Find where the given text appears and provide that cell's center as (X, Y) coordinate. 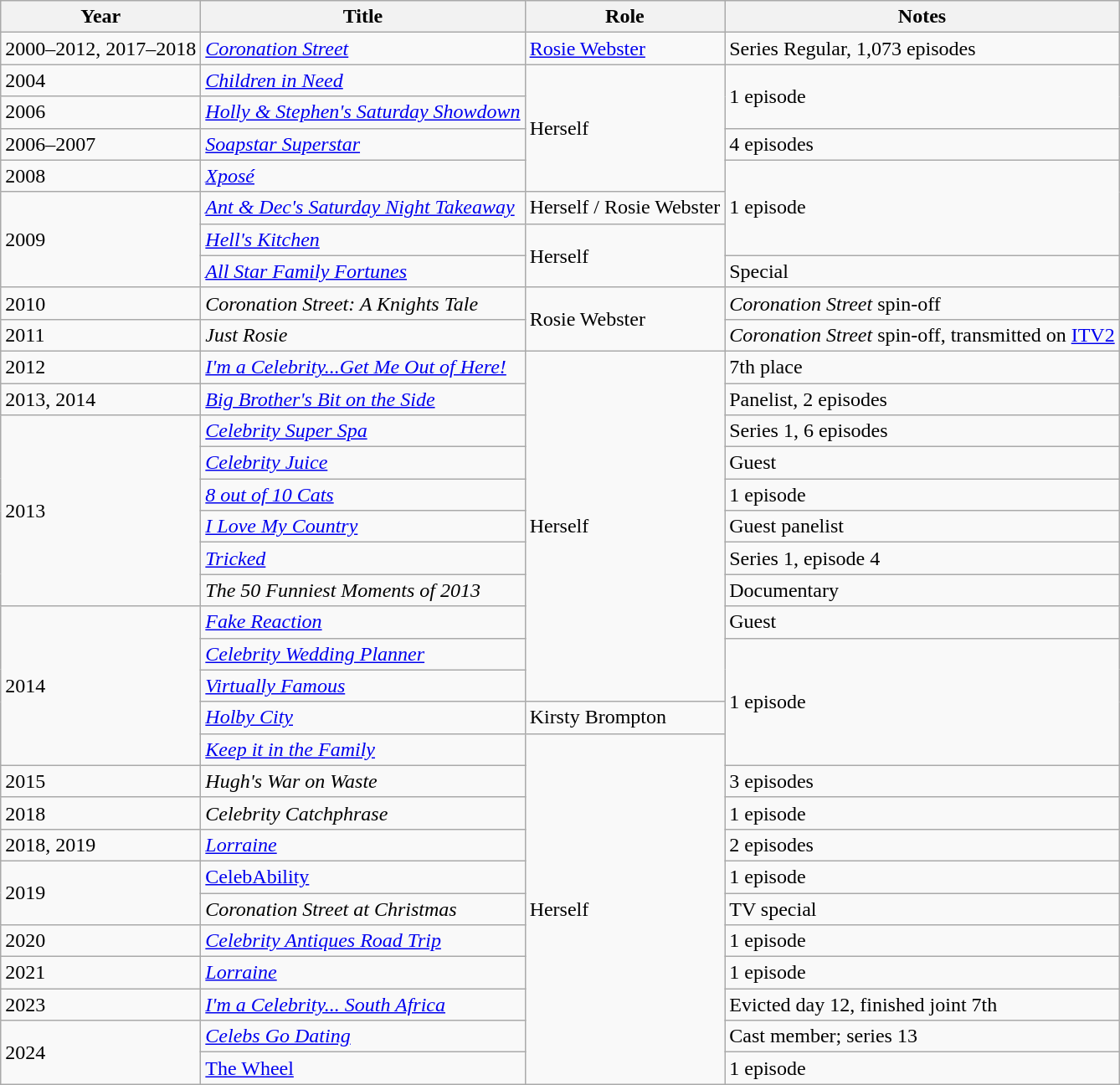
Holly & Stephen's Saturday Showdown (363, 112)
2018, 2019 (100, 845)
Hugh's War on Waste (363, 781)
2015 (100, 781)
Virtually Famous (363, 686)
2018 (100, 813)
Just Rosie (363, 335)
Hell's Kitchen (363, 239)
Coronation Street spin-off (922, 303)
Fake Reaction (363, 622)
2011 (100, 335)
I'm a Celebrity...Get Me Out of Here! (363, 367)
2021 (100, 973)
Documentary (922, 590)
Ant & Dec's Saturday Night Takeaway (363, 208)
Children in Need (363, 80)
I'm a Celebrity... South Africa (363, 1005)
3 episodes (922, 781)
TV special (922, 908)
Big Brother's Bit on the Side (363, 399)
Soapstar Superstar (363, 144)
Coronation Street at Christmas (363, 908)
Tricked (363, 558)
2008 (100, 176)
2023 (100, 1005)
2013 (100, 511)
Series 1, episode 4 (922, 558)
Celebrity Super Spa (363, 431)
Coronation Street spin-off, transmitted on ITV2 (922, 335)
2004 (100, 80)
Celebrity Wedding Planner (363, 654)
Series Regular, 1,073 episodes (922, 49)
Xposé (363, 176)
Celebs Go Dating (363, 1036)
Guest panelist (922, 527)
2020 (100, 941)
Herself / Rosie Webster (624, 208)
Celebrity Catchphrase (363, 813)
The 50 Funniest Moments of 2013 (363, 590)
2009 (100, 239)
Evicted day 12, finished joint 7th (922, 1005)
8 out of 10 Cats (363, 495)
2000–2012, 2017–2018 (100, 49)
2 episodes (922, 845)
Coronation Street: A Knights Tale (363, 303)
Cast member; series 13 (922, 1036)
Holby City (363, 717)
Year (100, 17)
2006–2007 (100, 144)
2014 (100, 686)
Celebrity Antiques Road Trip (363, 941)
2006 (100, 112)
Series 1, 6 episodes (922, 431)
2010 (100, 303)
2019 (100, 892)
2024 (100, 1052)
7th place (922, 367)
2013, 2014 (100, 399)
4 episodes (922, 144)
2012 (100, 367)
Panelist, 2 episodes (922, 399)
Celebrity Juice (363, 463)
Keep it in the Family (363, 749)
CelebAbility (363, 877)
The Wheel (363, 1068)
Role (624, 17)
Notes (922, 17)
Coronation Street (363, 49)
Title (363, 17)
Special (922, 271)
Kirsty Brompton (624, 717)
I Love My Country (363, 527)
All Star Family Fortunes (363, 271)
